From the cell containing the given text, extract its center point as (X, Y) coordinate. 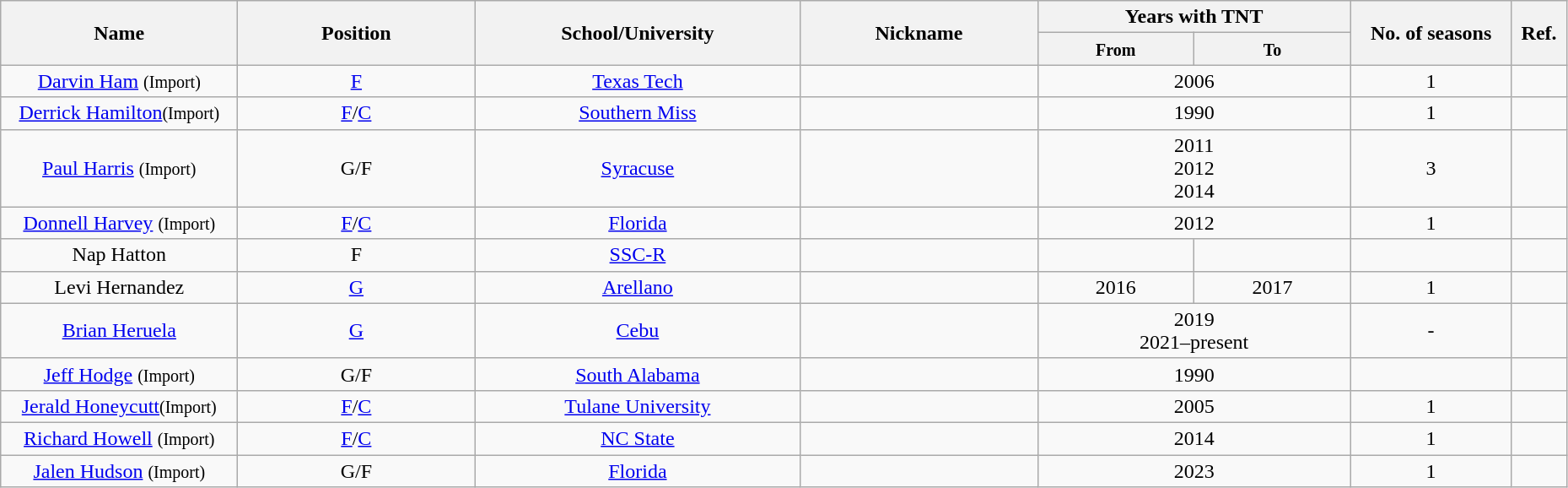
School/University (638, 33)
NC State (638, 438)
Jerald Honeycutt(Import) (120, 406)
Nickname (919, 33)
2016 (1116, 287)
2005 (1194, 406)
Name (120, 33)
2017 (1273, 287)
South Alabama (638, 374)
Jalen Hudson (Import) (120, 470)
Syracuse (638, 168)
No. of seasons (1431, 33)
Arellano (638, 287)
Ref. (1538, 33)
SSC-R (638, 255)
Tulane University (638, 406)
- (1431, 331)
To (1273, 49)
2012 (1194, 223)
20192021–present (1194, 331)
Position (356, 33)
Richard Howell (Import) (120, 438)
Brian Heruela (120, 331)
Texas Tech (638, 81)
Derrick Hamilton(Import) (120, 113)
2023 (1194, 470)
Levi Hernandez (120, 287)
2006 (1194, 81)
2014 (1194, 438)
Cebu (638, 331)
Paul Harris (Import) (120, 168)
Jeff Hodge (Import) (120, 374)
Nap Hatton (120, 255)
201120122014 (1194, 168)
Donnell Harvey (Import) (120, 223)
3 (1431, 168)
Darvin Ham (Import) (120, 81)
Southern Miss (638, 113)
Years with TNT (1194, 17)
From (1116, 49)
